Output the [X, Y] coordinate of the center of the cell containing the given text.  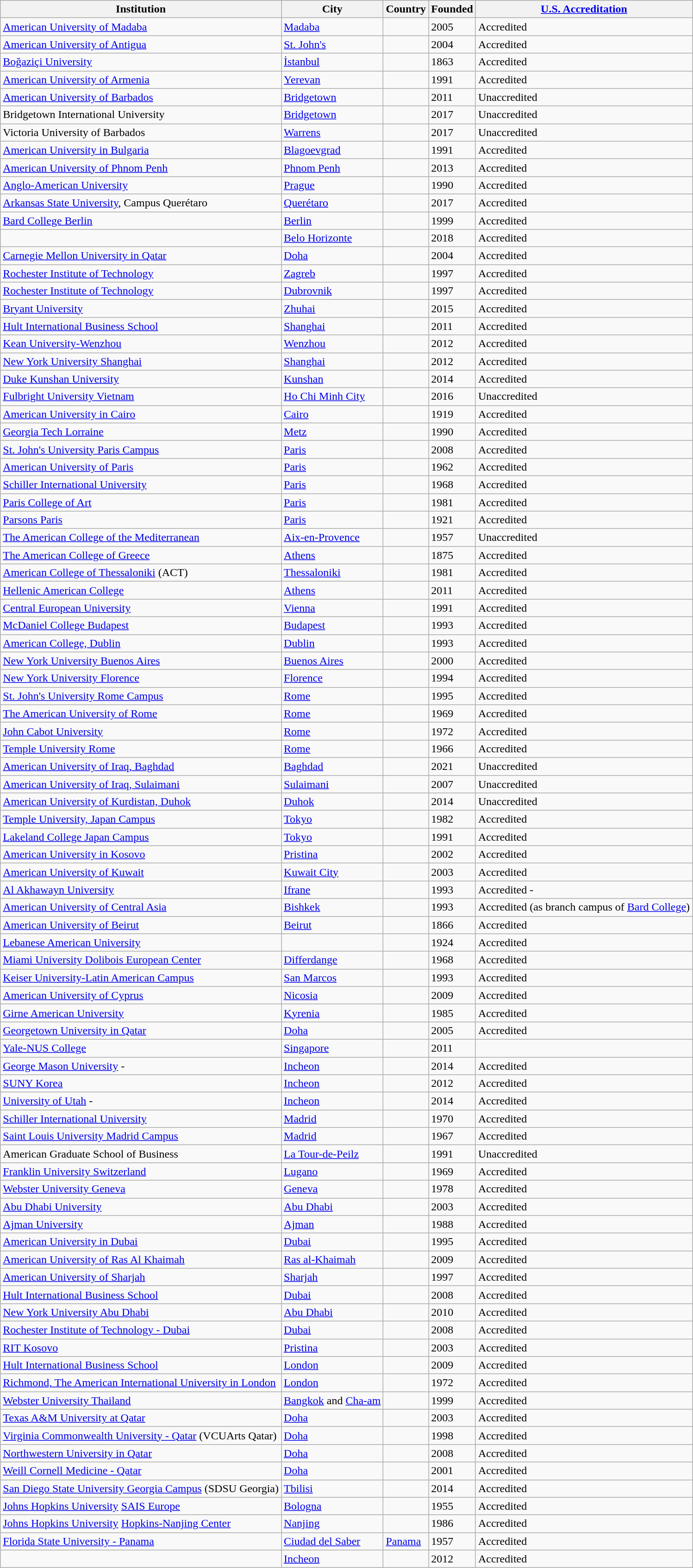
Ajman University [141, 1224]
New York University Abu Dhabi [141, 1312]
2015 [452, 309]
The American College of the Mediterranean [141, 538]
Boğaziçi University [141, 62]
American University of Kurdistan, Duhok [141, 802]
New York University Buenos Aires [141, 661]
2007 [452, 784]
Kyrenia [332, 1013]
Lugano [332, 1171]
Accredited - [584, 890]
1875 [452, 555]
Warrens [332, 132]
Bridgetown International University [141, 115]
Nanjing [332, 1524]
City [332, 9]
Ho Chi Minh City [332, 397]
Texas A&M University at Qatar [141, 1418]
Kuwait City [332, 872]
Virginia Commonwealth University - Qatar (VCUArts Qatar) [141, 1436]
Differdange [332, 960]
American University of Phnom Penh [141, 167]
Victoria University of Barbados [141, 132]
2016 [452, 397]
American University of Iraq, Sulaimani [141, 784]
Franklin University Switzerland [141, 1171]
Johns Hopkins University Hopkins-Nanjing Center [141, 1524]
Parsons Paris [141, 520]
Lebanese American University [141, 942]
Querétaro [332, 203]
Bologna [332, 1506]
Baghdad [332, 766]
Panama [406, 1541]
Paris College of Art [141, 502]
1970 [452, 1119]
1863 [452, 62]
1962 [452, 467]
University of Utah - [141, 1101]
Metz [332, 432]
Abu Dhabi University [141, 1207]
Hellenic American College [141, 590]
Wenzhou [332, 344]
Thessaloniki [332, 573]
Founded [452, 9]
Carnegie Mellon University in Qatar [141, 256]
American University of Cyprus [141, 995]
Al Akhawayn University [141, 890]
American University of Kuwait [141, 872]
Temple University, Japan Campus [141, 819]
New York University Shanghai [141, 361]
Saint Louis University Madrid Campus [141, 1136]
Duhok [332, 802]
Tbilisi [332, 1488]
Rochester Institute of Technology - Dubai [141, 1330]
Georgia Tech Lorraine [141, 432]
Ifrane [332, 890]
Duke Kunshan University [141, 379]
Zagreb [332, 273]
SUNY Korea [141, 1084]
American University in Bulgaria [141, 150]
Anglo-American University [141, 185]
İstanbul [332, 62]
1866 [452, 925]
Central European University [141, 608]
San Diego State University Georgia Campus (SDSU Georgia) [141, 1488]
1924 [452, 942]
American University of Madaba [141, 27]
St. John's [332, 44]
Florida State University - Panama [141, 1541]
St. John's University Paris Campus [141, 449]
American University in Kosovo [141, 855]
Beirut [332, 925]
American College of Thessaloniki (ACT) [141, 573]
American University in Dubai [141, 1242]
U.S. Accreditation [584, 9]
American University of Ras Al Khaimah [141, 1259]
Yerevan [332, 80]
Dubrovnik [332, 291]
American University in Cairo [141, 414]
Prague [332, 185]
Bard College Berlin [141, 221]
Geneva [332, 1189]
Budapest [332, 626]
La Tour-de-Peilz [332, 1154]
St. John's University Rome Campus [141, 696]
American University of Iraq, Baghdad [141, 766]
Belo Horizonte [332, 238]
Blagoevgrad [332, 150]
1919 [452, 414]
Keiser University-Latin American Campus [141, 978]
John Cabot University [141, 731]
1986 [452, 1524]
1966 [452, 749]
Accredited (as branch campus of Bard College) [584, 907]
Webster University Thailand [141, 1401]
Sulaimani [332, 784]
The American College of Greece [141, 555]
1978 [452, 1189]
2010 [452, 1312]
Madaba [332, 27]
Sharjah [332, 1277]
The American University of Rome [141, 713]
American University of Antigua [141, 44]
RIT Kosovo [141, 1348]
American College, Dublin [141, 643]
Kunshan [332, 379]
1985 [452, 1013]
Ciudad del Saber [332, 1541]
1998 [452, 1436]
Richmond, The American International University in London [141, 1383]
2021 [452, 766]
Bryant University [141, 309]
Dublin [332, 643]
Yale-NUS College [141, 1048]
2001 [452, 1471]
Bishkek [332, 907]
Cairo [332, 414]
Vienna [332, 608]
Girne American University [141, 1013]
2000 [452, 661]
1988 [452, 1224]
American University of Armenia [141, 80]
American University of Central Asia [141, 907]
Ras al-Khaimah [332, 1259]
McDaniel College Budapest [141, 626]
Northwestern University in Qatar [141, 1453]
Temple University Rome [141, 749]
Ajman [332, 1224]
American Graduate School of Business [141, 1154]
1921 [452, 520]
Florence [332, 678]
Buenos Aires [332, 661]
Bangkok and Cha-am [332, 1401]
American University of Paris [141, 467]
George Mason University - [141, 1066]
Country [406, 9]
Georgetown University in Qatar [141, 1030]
Weill Cornell Medicine - Qatar [141, 1471]
Arkansas State University, Campus Querétaro [141, 203]
New York University Florence [141, 678]
Fulbright University Vietnam [141, 397]
San Marcos [332, 978]
2018 [452, 238]
Aix-en-Provence [332, 538]
Johns Hopkins University SAIS Europe [141, 1506]
Kean University-Wenzhou [141, 344]
American University of Barbados [141, 97]
Lakeland College Japan Campus [141, 837]
1982 [452, 819]
Zhuhai [332, 309]
Singapore [332, 1048]
1967 [452, 1136]
2002 [452, 855]
Miami University Dolibois European Center [141, 960]
Nicosia [332, 995]
Webster University Geneva [141, 1189]
Phnom Penh [332, 167]
American University of Sharjah [141, 1277]
Institution [141, 9]
American University of Beirut [141, 925]
1955 [452, 1506]
1994 [452, 678]
Berlin [332, 221]
2013 [452, 167]
